Determine the (X, Y) coordinate at the center of the cell enclosing the given text.  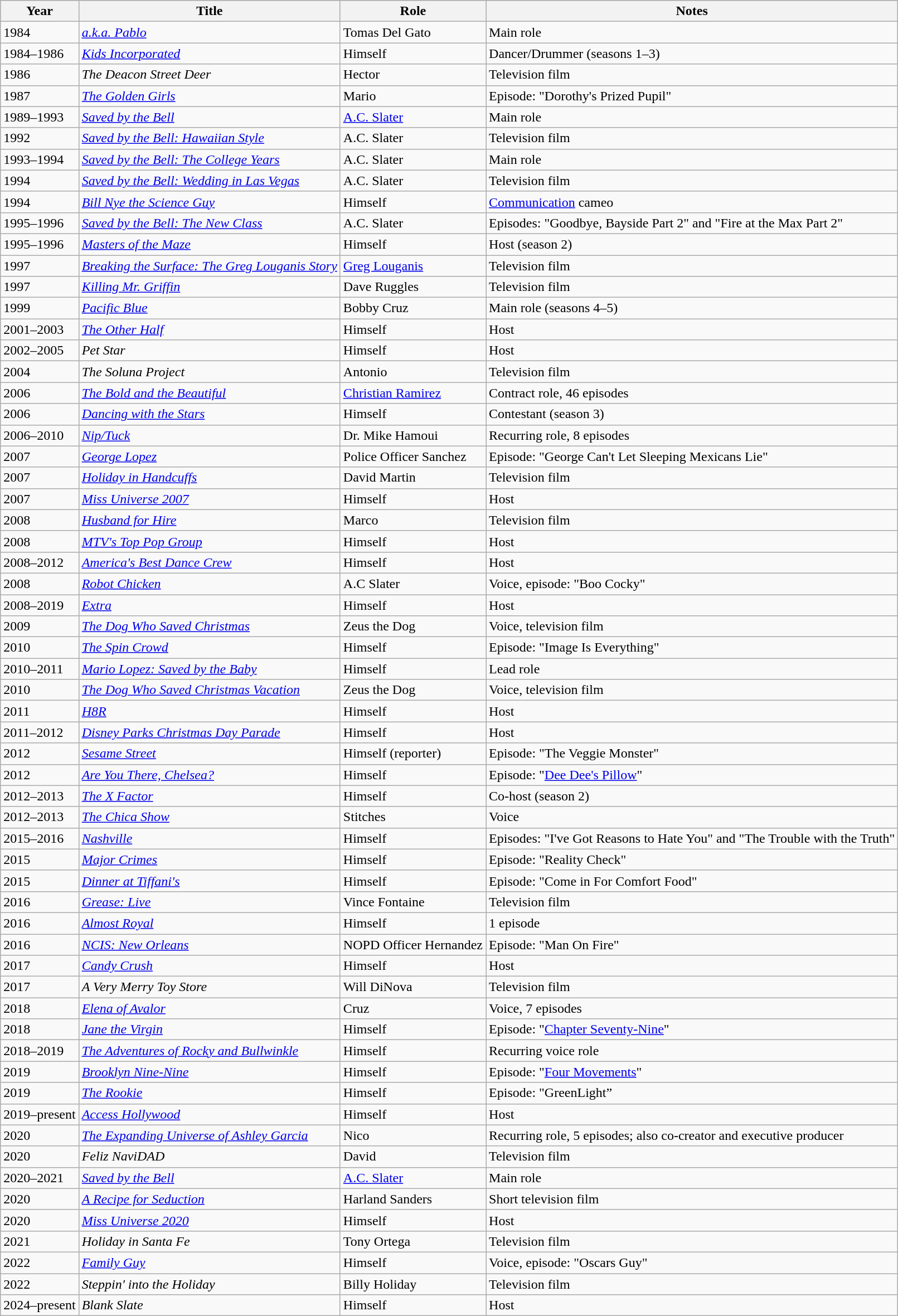
Antonio (412, 372)
Will DiNova (412, 987)
Saved by the Bell: The New Class (210, 223)
The Other Half (210, 329)
The Chica Show (210, 817)
Episode: "The Veggie Monster" (692, 754)
1984–1986 (40, 54)
H8R (210, 711)
Kids Incorporated (210, 54)
The X Factor (210, 796)
The Dog Who Saved Christmas Vacation (210, 690)
2024–present (40, 1305)
1 episode (692, 923)
2015–2016 (40, 838)
Year (40, 11)
NOPD Officer Hernandez (412, 945)
Major Crimes (210, 859)
Nashville (210, 838)
Co-host (season 2) (692, 796)
Recurring voice role (692, 1051)
Masters of the Maze (210, 244)
Contestant (season 3) (692, 414)
Breaking the Surface: The Greg Louganis Story (210, 266)
Husband for Hire (210, 520)
A.C Slater (412, 584)
Main role (seasons 4–5) (692, 308)
Dave Ruggles (412, 287)
2002–2005 (40, 351)
Holiday in Santa Fe (210, 1241)
Contract role, 46 episodes (692, 393)
Role (412, 11)
Are You There, Chelsea? (210, 775)
Marco (412, 520)
Hector (412, 75)
Feliz NaviDAD (210, 1157)
Dinner at Tiffani's (210, 881)
George Lopez (210, 457)
2010–2011 (40, 669)
Recurring role, 5 episodes; also co-creator and executive producer (692, 1135)
Elena of Avalor (210, 1008)
Sesame Street (210, 754)
1992 (40, 138)
The Rookie (210, 1093)
Stitches (412, 817)
2001–2003 (40, 329)
Grease: Live (210, 902)
David Martin (412, 478)
Cruz (412, 1008)
Lead role (692, 669)
Miss Universe 2007 (210, 499)
1989–1993 (40, 117)
1986 (40, 75)
Mario (412, 96)
2011–2012 (40, 732)
Blank Slate (210, 1305)
2009 (40, 627)
1987 (40, 96)
Episode: "Image Is Everything" (692, 648)
Holiday in Handcuffs (210, 478)
Christian Ramirez (412, 393)
NCIS: New Orleans (210, 945)
Family Guy (210, 1262)
Voice, 7 episodes (692, 1008)
Voice (692, 817)
The Golden Girls (210, 96)
Access Hollywood (210, 1114)
Episodes: "I've Got Reasons to Hate You" and "The Trouble with the Truth" (692, 838)
Disney Parks Christmas Day Parade (210, 732)
2021 (40, 1241)
2019–present (40, 1114)
Nip/Tuck (210, 435)
America's Best Dance Crew (210, 562)
A Recipe for Seduction (210, 1199)
Pacific Blue (210, 308)
Steppin' into the Holiday (210, 1284)
The Soluna Project (210, 372)
Miss Universe 2020 (210, 1220)
Short television film (692, 1199)
Police Officer Sanchez (412, 457)
2008–2012 (40, 562)
Vince Fontaine (412, 902)
Title (210, 11)
Nico (412, 1135)
1999 (40, 308)
The Dog Who Saved Christmas (210, 627)
Episode: "Dee Dee's Pillow" (692, 775)
Bill Nye the Science Guy (210, 202)
David (412, 1157)
Saved by the Bell: The College Years (210, 159)
Jane the Virgin (210, 1030)
2006–2010 (40, 435)
Bobby Cruz (412, 308)
Episode: "Chapter Seventy-Nine" (692, 1030)
Voice, episode: "Boo Cocky" (692, 584)
2020–2021 (40, 1178)
Tomas Del Gato (412, 32)
Almost Royal (210, 923)
Greg Louganis (412, 266)
Billy Holiday (412, 1284)
Pet Star (210, 351)
Episodes: "Goodbye, Bayside Part 2" and "Fire at the Max Part 2" (692, 223)
2004 (40, 372)
Robot Chicken (210, 584)
Dancing with the Stars (210, 414)
Extra (210, 605)
1984 (40, 32)
2008–2019 (40, 605)
The Expanding Universe of Ashley Garcia (210, 1135)
Recurring role, 8 episodes (692, 435)
Mario Lopez: Saved by the Baby (210, 669)
Dancer/Drummer (seasons 1–3) (692, 54)
Notes (692, 11)
Episode: "Man On Fire" (692, 945)
1993–1994 (40, 159)
Harland Sanders (412, 1199)
a.k.a. Pablo (210, 32)
Saved by the Bell: Wedding in Las Vegas (210, 181)
Communication cameo (692, 202)
Candy Crush (210, 966)
Killing Mr. Griffin (210, 287)
Host (season 2) (692, 244)
Brooklyn Nine-Nine (210, 1072)
Episode: "George Can't Let Sleeping Mexicans Lie" (692, 457)
The Spin Crowd (210, 648)
Episode: "Reality Check" (692, 859)
2011 (40, 711)
2018–2019 (40, 1051)
The Bold and the Beautiful (210, 393)
MTV's Top Pop Group (210, 541)
Voice, episode: "Oscars Guy" (692, 1262)
Episode: "Four Movements" (692, 1072)
The Deacon Street Deer (210, 75)
Episode: "Dorothy's Prized Pupil" (692, 96)
The Adventures of Rocky and Bullwinkle (210, 1051)
Saved by the Bell: Hawaiian Style (210, 138)
Episode: "GreenLight” (692, 1093)
Dr. Mike Hamoui (412, 435)
Tony Ortega (412, 1241)
Himself (reporter) (412, 754)
A Very Merry Toy Store (210, 987)
Episode: "Come in For Comfort Food" (692, 881)
